Determine the (x, y) coordinate at the center of the cell enclosing the given text.  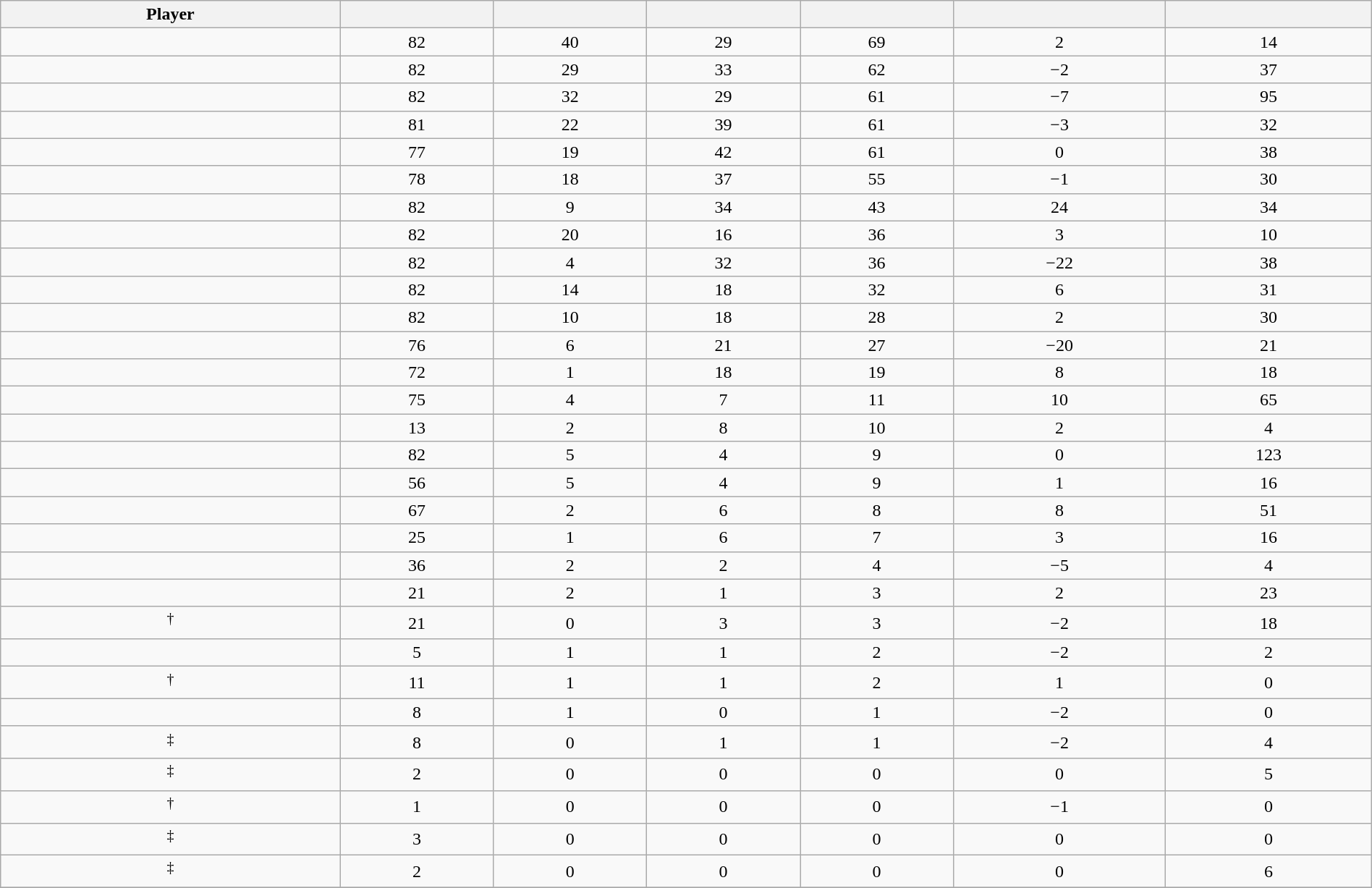
56 (417, 483)
33 (724, 69)
39 (724, 124)
22 (570, 124)
27 (877, 345)
−20 (1059, 345)
69 (877, 42)
40 (570, 42)
51 (1269, 510)
78 (417, 179)
20 (570, 234)
31 (1269, 289)
67 (417, 510)
55 (877, 179)
81 (417, 124)
43 (877, 207)
62 (877, 69)
−7 (1059, 97)
−5 (1059, 565)
72 (417, 373)
65 (1269, 400)
13 (417, 428)
−22 (1059, 262)
42 (724, 152)
24 (1059, 207)
75 (417, 400)
95 (1269, 97)
−3 (1059, 124)
23 (1269, 593)
28 (877, 317)
76 (417, 345)
Player (171, 14)
123 (1269, 455)
25 (417, 538)
77 (417, 152)
